Extract the [X, Y] coordinate from the center of the cell holding the provided text.  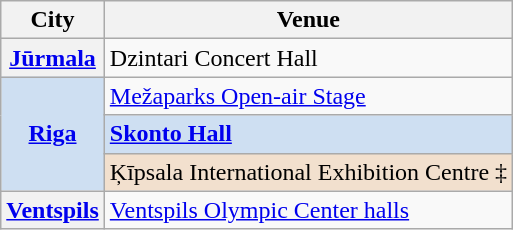
Skonto Hall [308, 134]
City [53, 20]
Ventspils Olympic Center halls [308, 210]
Jūrmala [53, 58]
Ķīpsala International Exhibition Centre ‡ [308, 172]
Riga [53, 134]
Mežaparks Open-air Stage [308, 96]
Ventspils [53, 210]
Venue [308, 20]
Dzintari Concert Hall [308, 58]
